Find where the given text appears and provide that cell's center as (x, y) coordinate. 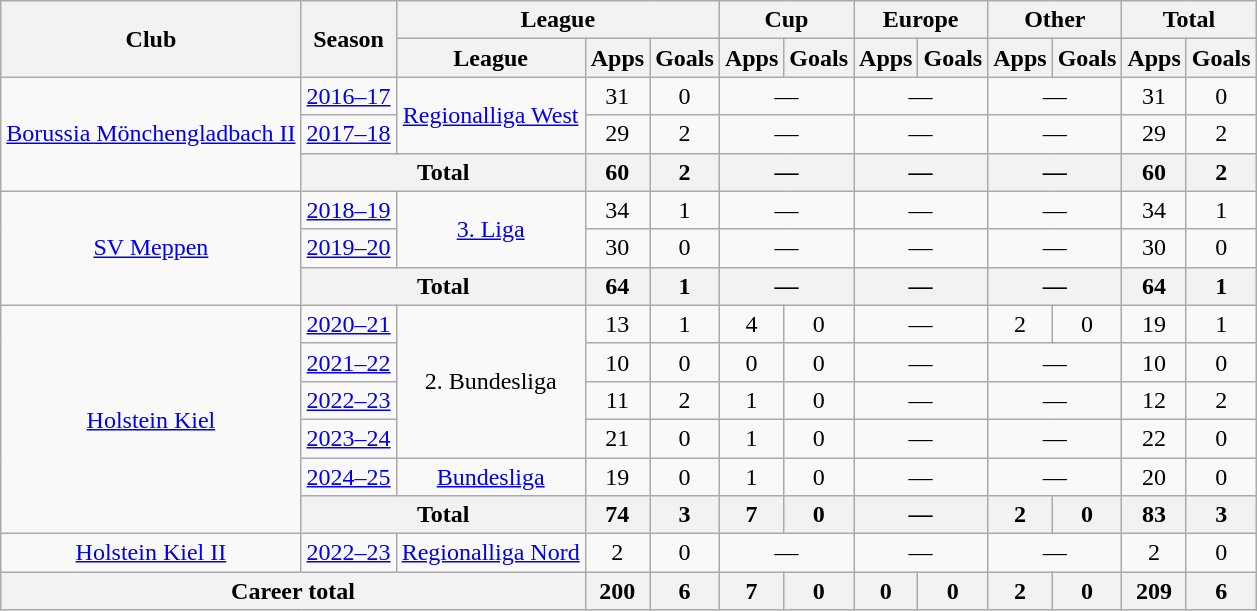
2018–19 (348, 210)
Bundesliga (490, 477)
20 (1154, 477)
Borussia Mönchengladbach II (151, 134)
2. Bundesliga (490, 381)
11 (617, 400)
SV Meppen (151, 248)
12 (1154, 400)
2019–20 (348, 248)
4 (751, 324)
Season (348, 39)
2023–24 (348, 438)
2016–17 (348, 96)
Club (151, 39)
3. Liga (490, 229)
74 (617, 515)
Other (1055, 20)
Regionalliga Nord (490, 553)
2017–18 (348, 134)
Career total (293, 591)
200 (617, 591)
209 (1154, 591)
2020–21 (348, 324)
2021–22 (348, 362)
Cup (786, 20)
83 (1154, 515)
22 (1154, 438)
Regionalliga West (490, 115)
Europe (921, 20)
Holstein Kiel II (151, 553)
Holstein Kiel (151, 419)
21 (617, 438)
2024–25 (348, 477)
13 (617, 324)
